Extract the (x, y) coordinate from the center of the cell holding the provided text.  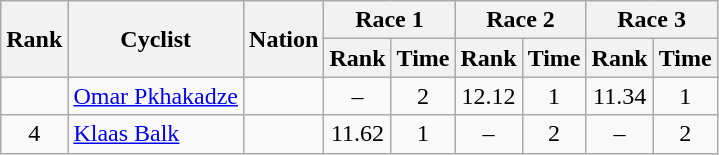
4 (34, 134)
11.62 (358, 134)
Race 1 (390, 20)
12.12 (488, 96)
Omar Pkhakadze (156, 96)
11.34 (620, 96)
Klaas Balk (156, 134)
Race 3 (652, 20)
Race 2 (520, 20)
Nation (284, 39)
Cyclist (156, 39)
